For the text-containing cell, return its midpoint in [X, Y] coordinate format. 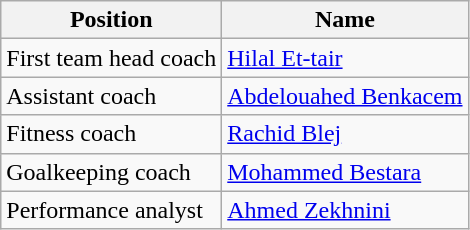
Position [112, 20]
Assistant coach [112, 96]
Ahmed Zekhnini [345, 210]
First team head coach [112, 58]
Performance analyst [112, 210]
Mohammed Bestara [345, 172]
Rachid Blej [345, 134]
Name [345, 20]
Goalkeeping coach [112, 172]
Abdelouahed Benkacem [345, 96]
Fitness coach [112, 134]
Hilal Et-tair [345, 58]
